Identify which cell holds the provided text, then report its [X, Y] central coordinate. 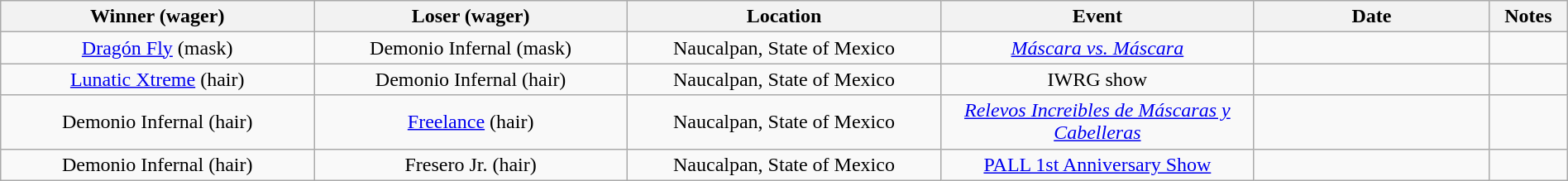
Loser (wager) [471, 17]
Relevos Increibles de Máscaras y Cabelleras [1097, 122]
Location [784, 17]
Date [1371, 17]
PALL 1st Anniversary Show [1097, 164]
IWRG show [1097, 79]
Demonio Infernal (mask) [471, 48]
Freelance (hair) [471, 122]
Lunatic Xtreme (hair) [157, 79]
Dragón Fly (mask) [157, 48]
Fresero Jr. (hair) [471, 164]
Notes [1528, 17]
Máscara vs. Máscara [1097, 48]
Event [1097, 17]
Winner (wager) [157, 17]
